Capture the cell that displays the provided text and extract its (x, y) central coordinate. 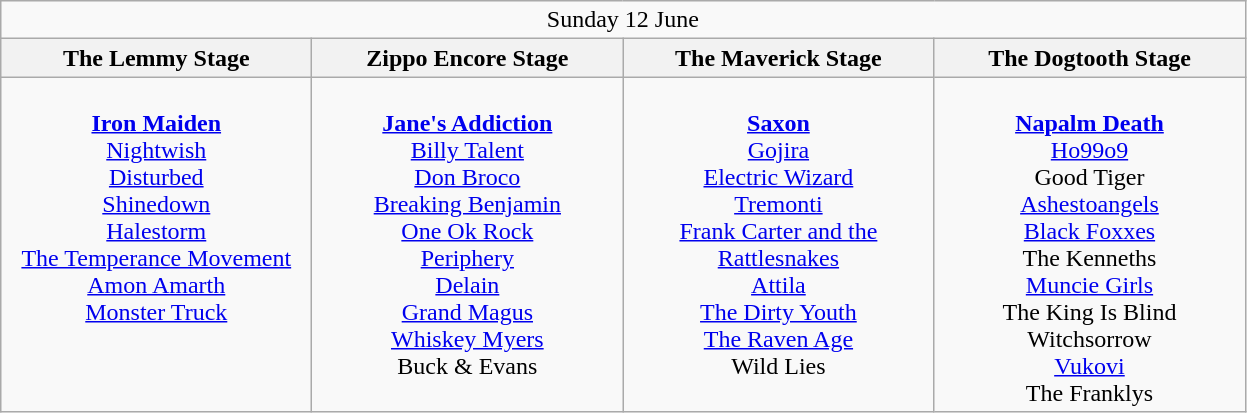
The Lemmy Stage (156, 58)
Sunday 12 June (623, 20)
Napalm Death Ho99o9 Good Tiger Ashestoangels Black Foxxes The Kenneths Muncie Girls The King Is Blind Witchsorrow Vukovi The Franklys (1090, 244)
Iron Maiden Nightwish Disturbed Shinedown Halestorm The Temperance Movement Amon Amarth Monster Truck (156, 244)
The Maverick Stage (778, 58)
Saxon Gojira Electric Wizard Tremonti Frank Carter and the Rattlesnakes Attila The Dirty Youth The Raven Age Wild Lies (778, 244)
The Dogtooth Stage (1090, 58)
Jane's Addiction Billy Talent Don Broco Breaking Benjamin One Ok Rock Periphery Delain Grand Magus Whiskey Myers Buck & Evans (468, 244)
Zippo Encore Stage (468, 58)
